Determine the (x, y) coordinate at the center of the cell enclosing the given text.  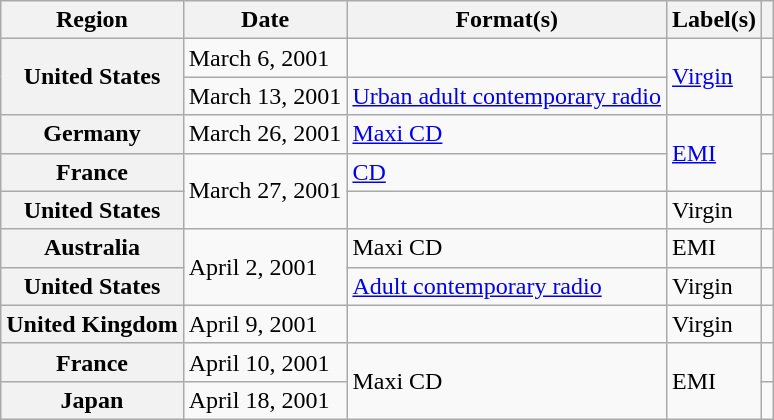
United Kingdom (92, 324)
Label(s) (714, 20)
Adult contemporary radio (507, 286)
March 27, 2001 (265, 191)
CD (507, 172)
March 13, 2001 (265, 96)
Australia (92, 248)
March 26, 2001 (265, 134)
March 6, 2001 (265, 58)
April 2, 2001 (265, 267)
April 10, 2001 (265, 362)
April 18, 2001 (265, 400)
Urban adult contemporary radio (507, 96)
Germany (92, 134)
Date (265, 20)
Format(s) (507, 20)
Japan (92, 400)
Region (92, 20)
April 9, 2001 (265, 324)
